Identify which cell holds the provided text, then report its [X, Y] central coordinate. 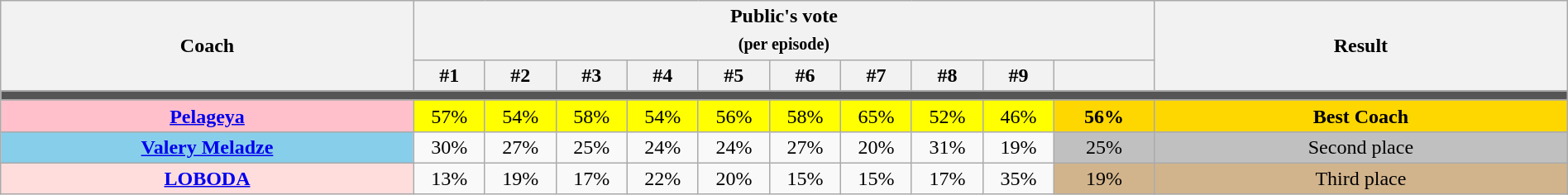
Coach [207, 46]
#1 [449, 75]
65% [876, 116]
#5 [734, 75]
46% [1019, 116]
35% [1019, 178]
#4 [662, 75]
13% [449, 178]
Pelageya [207, 116]
Valery Meladze [207, 147]
Third place [1361, 178]
57% [449, 116]
30% [449, 147]
#6 [805, 75]
LOBODA [207, 178]
#8 [947, 75]
22% [662, 178]
31% [947, 147]
Public's vote(per episode) [784, 30]
Best Coach [1361, 116]
#3 [591, 75]
Result [1361, 46]
52% [947, 116]
Second place [1361, 147]
#2 [520, 75]
#9 [1019, 75]
#7 [876, 75]
